Identify which cell holds the provided text, then report its [x, y] central coordinate. 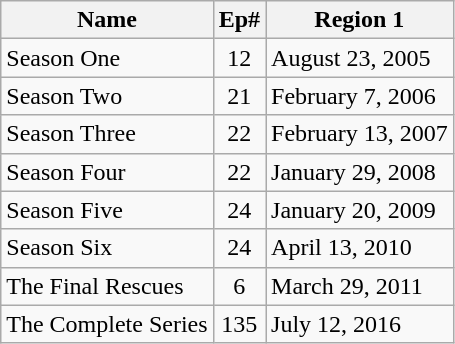
Season One [107, 58]
Region 1 [360, 20]
July 12, 2016 [360, 324]
Season Five [107, 210]
The Complete Series [107, 324]
January 20, 2009 [360, 210]
12 [239, 58]
Name [107, 20]
Ep# [239, 20]
21 [239, 96]
February 7, 2006 [360, 96]
January 29, 2008 [360, 172]
Season Four [107, 172]
April 13, 2010 [360, 248]
Season Three [107, 134]
Season Two [107, 96]
The Final Rescues [107, 286]
Season Six [107, 248]
February 13, 2007 [360, 134]
March 29, 2011 [360, 286]
135 [239, 324]
August 23, 2005 [360, 58]
6 [239, 286]
